Scan for the cell matching the given text and deliver its (X, Y) coordinate at center. 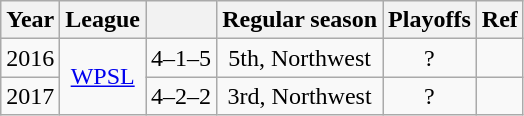
Regular season (300, 20)
4–2–2 (182, 96)
Playoffs (430, 20)
3rd, Northwest (300, 96)
League (103, 20)
5th, Northwest (300, 58)
Year (30, 20)
2016 (30, 58)
2017 (30, 96)
Ref (500, 20)
4–1–5 (182, 58)
WPSL (103, 77)
